Extract the [X, Y] coordinate from the center of the cell holding the provided text.  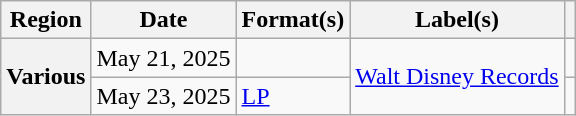
Format(s) [293, 20]
LP [293, 96]
May 23, 2025 [164, 96]
Various [46, 77]
Walt Disney Records [457, 77]
Region [46, 20]
May 21, 2025 [164, 58]
Label(s) [457, 20]
Date [164, 20]
